Return [x, y] of the center of cell containing provided text 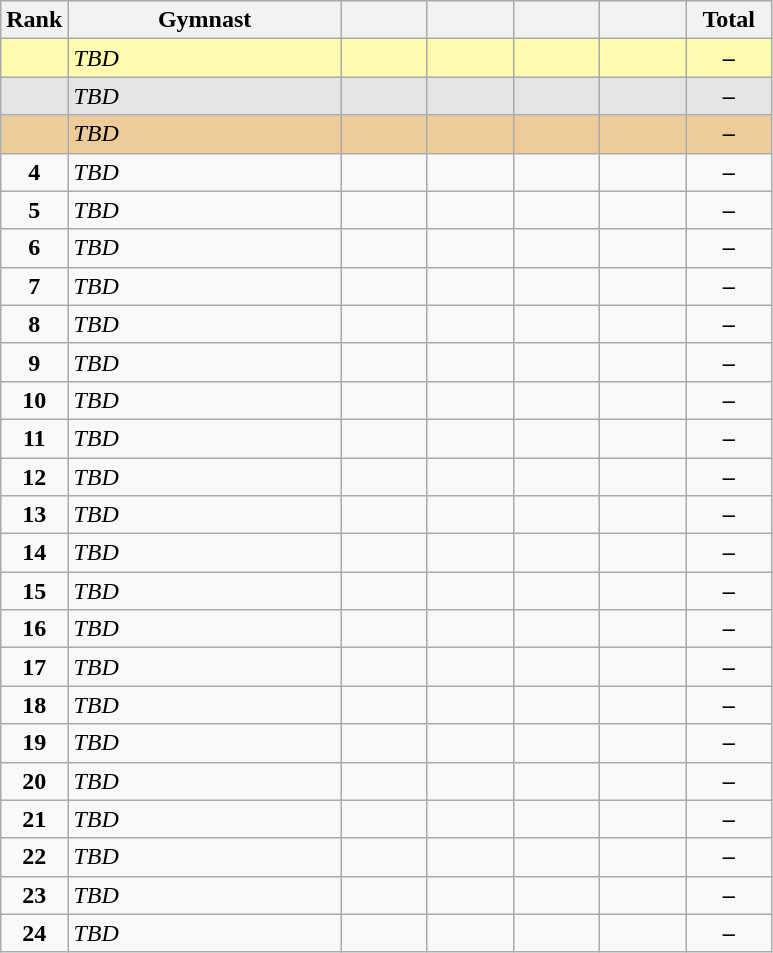
14 [34, 553]
20 [34, 781]
12 [34, 477]
22 [34, 857]
Total [729, 20]
8 [34, 324]
11 [34, 438]
9 [34, 362]
6 [34, 248]
16 [34, 629]
15 [34, 591]
17 [34, 667]
21 [34, 819]
24 [34, 933]
10 [34, 400]
7 [34, 286]
18 [34, 705]
13 [34, 515]
23 [34, 895]
Rank [34, 20]
19 [34, 743]
4 [34, 172]
Gymnast [205, 20]
5 [34, 210]
